Detect which cell encompasses the target text, then output its [x, y] center coordinate. 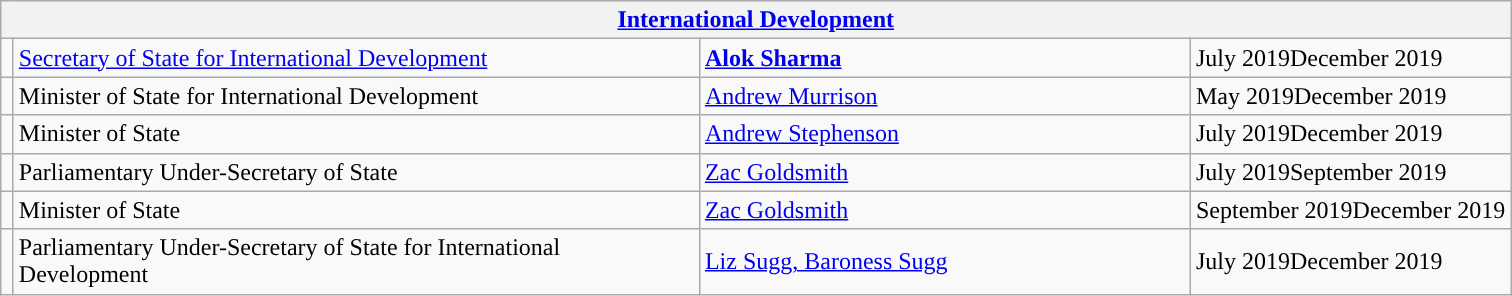
September 2019December 2019 [1350, 210]
Parliamentary Under-Secretary of State [356, 172]
Liz Sugg, Baroness Sugg [944, 262]
Andrew Stephenson [944, 134]
July 2019September 2019 [1350, 172]
Parliamentary Under-Secretary of State for International Development [356, 262]
Alok Sharma [944, 58]
Secretary of State for International Development [356, 58]
Andrew Murrison [944, 96]
International Development [756, 20]
Minister of State for International Development [356, 96]
May 2019December 2019 [1350, 96]
